Search for the cell housing the specified text and yield its (x, y) center coordinate. 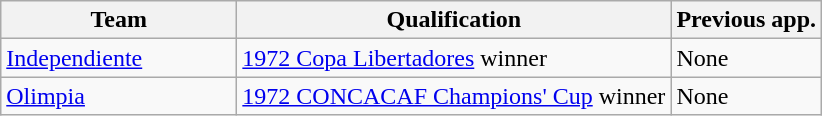
Team (119, 20)
1972 Copa Libertadores winner (454, 58)
Qualification (454, 20)
Independiente (119, 58)
Olimpia (119, 96)
1972 CONCACAF Champions' Cup winner (454, 96)
Previous app. (746, 20)
